Output the (X, Y) coordinate of the center of the cell containing the given text.  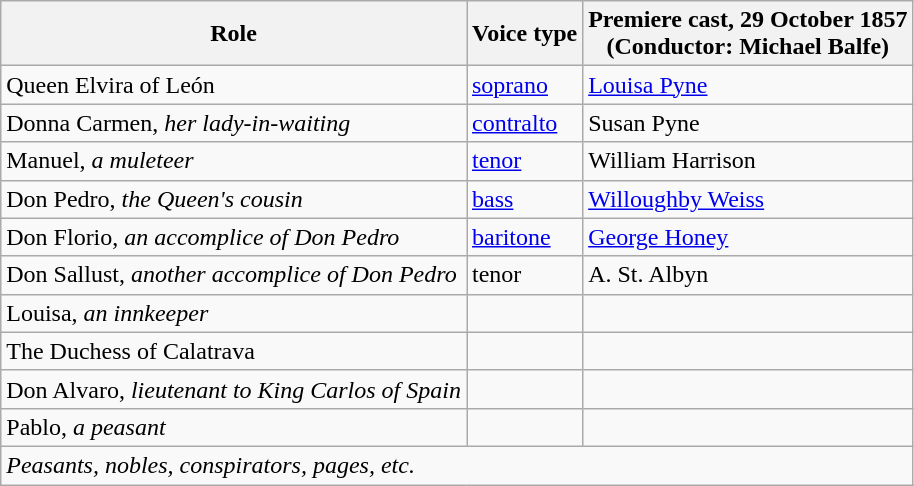
The Duchess of Calatrava (234, 351)
contralto (524, 123)
Don Florio, an accomplice of Don Pedro (234, 237)
Queen Elvira of León (234, 85)
Pablo, a peasant (234, 427)
Don Alvaro, lieutenant to King Carlos of Spain (234, 389)
A. St. Albyn (748, 275)
Louisa, an innkeeper (234, 313)
Premiere cast, 29 October 1857(Conductor: Michael Balfe) (748, 34)
Don Pedro, the Queen's cousin (234, 199)
Don Sallust, another accomplice of Don Pedro (234, 275)
Donna Carmen, her lady-in-waiting (234, 123)
bass (524, 199)
soprano (524, 85)
Peasants, nobles, conspirators, pages, etc. (457, 465)
Voice type (524, 34)
George Honey (748, 237)
Susan Pyne (748, 123)
Manuel, a muleteer (234, 161)
Role (234, 34)
baritone (524, 237)
William Harrison (748, 161)
Willoughby Weiss (748, 199)
Louisa Pyne (748, 85)
